Provide the (X, Y) coordinate of the cell's center where the given text is located.  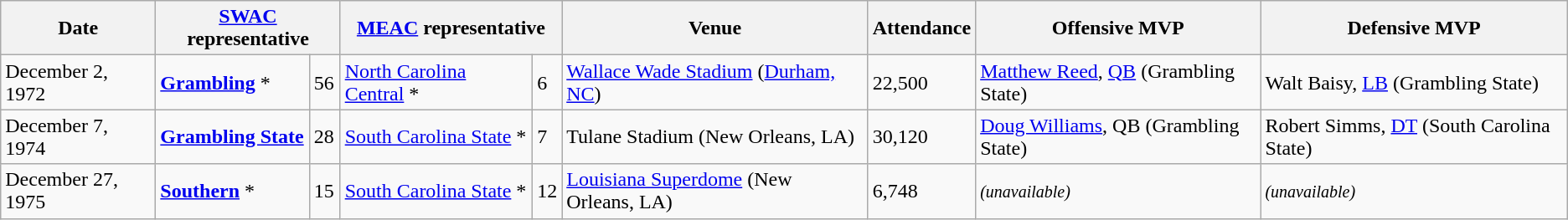
Defensive MVP (1414, 28)
12 (548, 191)
Louisiana Superdome (New Orleans, LA) (715, 191)
15 (325, 191)
Attendance (921, 28)
7 (548, 137)
SWAC representative (248, 28)
December 2, 1972 (79, 82)
Matthew Reed, QB (Grambling State) (1118, 82)
Robert Simms, DT (South Carolina State) (1414, 137)
Southern * (233, 191)
Grambling * (233, 82)
56 (325, 82)
December 27, 1975 (79, 191)
30,120 (921, 137)
6,748 (921, 191)
Wallace Wade Stadium (Durham, NC) (715, 82)
28 (325, 137)
Walt Baisy, LB (Grambling State) (1414, 82)
Offensive MVP (1118, 28)
December 7, 1974 (79, 137)
Date (79, 28)
North Carolina Central * (436, 82)
Tulane Stadium (New Orleans, LA) (715, 137)
MEAC representative (451, 28)
22,500 (921, 82)
Doug Williams, QB (Grambling State) (1118, 137)
Grambling State (233, 137)
6 (548, 82)
Venue (715, 28)
